Scan for the cell matching the given text and deliver its (x, y) coordinate at center. 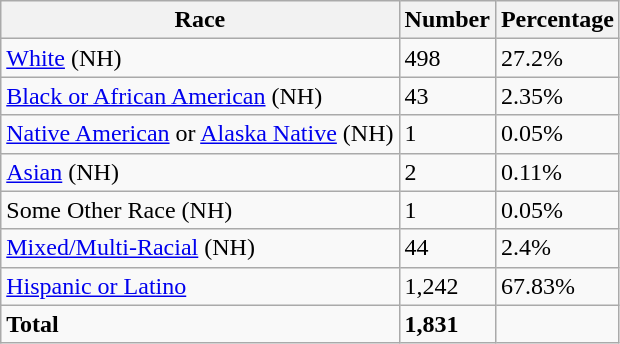
1,242 (447, 286)
27.2% (557, 58)
Black or African American (NH) (200, 96)
Asian (NH) (200, 172)
1,831 (447, 324)
Number (447, 20)
Mixed/Multi-Racial (NH) (200, 248)
Native American or Alaska Native (NH) (200, 134)
43 (447, 96)
498 (447, 58)
Total (200, 324)
Percentage (557, 20)
2.4% (557, 248)
0.11% (557, 172)
2 (447, 172)
White (NH) (200, 58)
Hispanic or Latino (200, 286)
44 (447, 248)
Some Other Race (NH) (200, 210)
2.35% (557, 96)
67.83% (557, 286)
Race (200, 20)
